From the cell containing the given text, extract its center point as [x, y] coordinate. 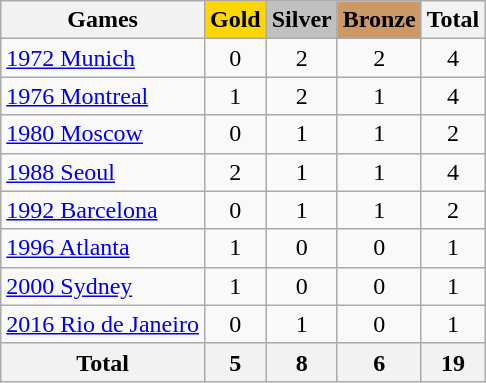
Games [103, 20]
6 [379, 362]
Silver [302, 20]
1980 Moscow [103, 134]
1972 Munich [103, 58]
1988 Seoul [103, 172]
1996 Atlanta [103, 248]
2016 Rio de Janeiro [103, 324]
Gold [235, 20]
Bronze [379, 20]
1976 Montreal [103, 96]
1992 Barcelona [103, 210]
19 [453, 362]
5 [235, 362]
8 [302, 362]
2000 Sydney [103, 286]
